Identify which cell holds the provided text, then report its [X, Y] central coordinate. 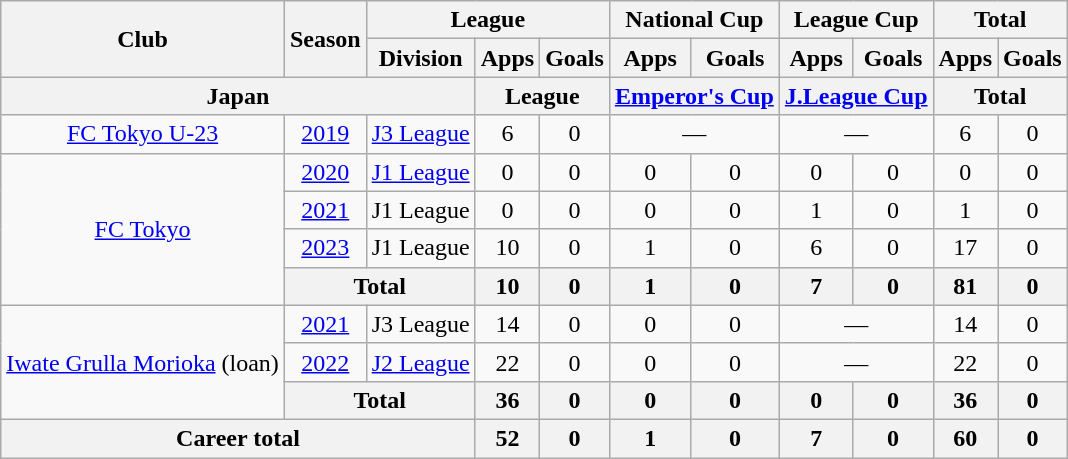
2022 [325, 362]
Iwate Grulla Morioka (loan) [143, 362]
81 [965, 286]
Club [143, 39]
FC Tokyo [143, 229]
2019 [325, 134]
League Cup [856, 20]
Japan [238, 96]
Career total [238, 438]
60 [965, 438]
17 [965, 248]
Division [420, 58]
National Cup [694, 20]
FC Tokyo U-23 [143, 134]
2023 [325, 248]
52 [507, 438]
Season [325, 39]
J2 League [420, 362]
Emperor's Cup [694, 96]
J.League Cup [856, 96]
2020 [325, 172]
